Capture the cell that displays the provided text and extract its [x, y] central coordinate. 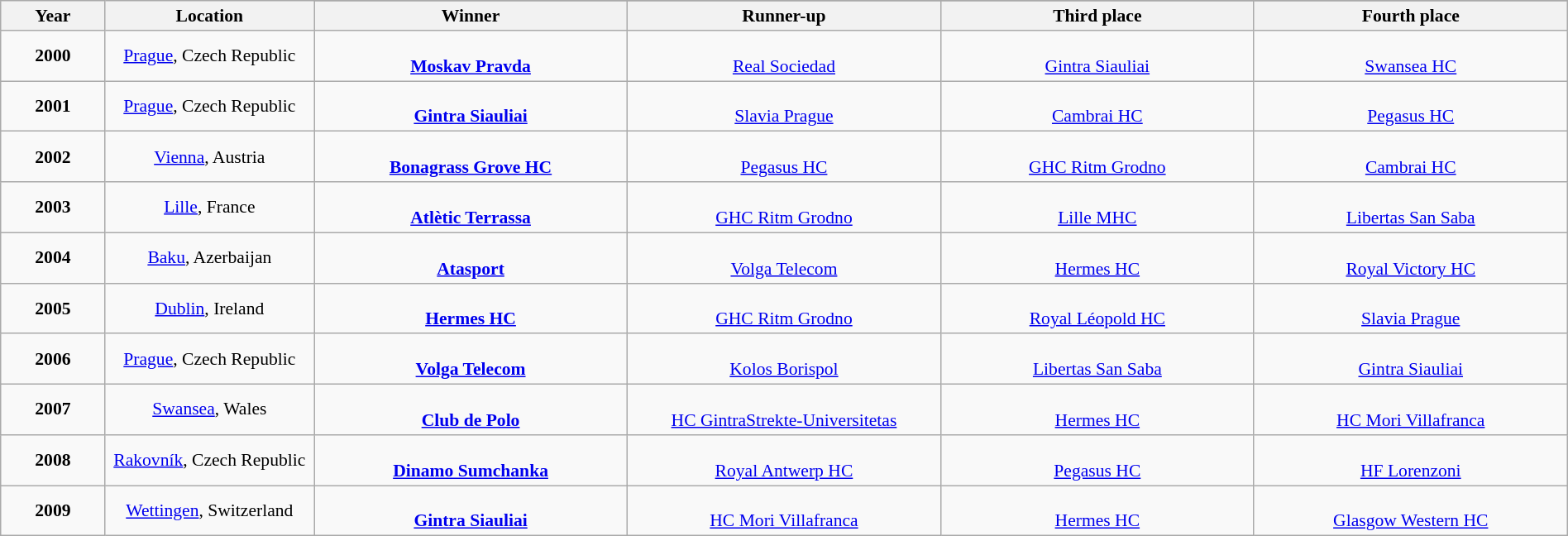
2008 [53, 460]
Atlètic Terrassa [471, 207]
Runner-up [784, 16]
Fourth place [1411, 16]
Royal Victory HC [1411, 258]
Third place [1097, 16]
HF Lorenzoni [1411, 460]
Glasgow Western HC [1411, 511]
2009 [53, 511]
Club de Polo [471, 410]
Moskav Pravda [471, 56]
2002 [53, 157]
2006 [53, 359]
Kolos Borispol [784, 359]
2004 [53, 258]
Baku, Azerbaijan [210, 258]
Location [210, 16]
Royal Antwerp HC [784, 460]
2003 [53, 207]
Swansea, Wales [210, 410]
Swansea HC [1411, 56]
2005 [53, 308]
Royal Léopold HC [1097, 308]
Atasport [471, 258]
Vienna, Austria [210, 157]
2007 [53, 410]
HC GintraStrekte-Universitetas [784, 410]
Lille, France [210, 207]
Real Sociedad [784, 56]
2000 [53, 56]
Lille MHC [1097, 207]
Dinamo Sumchanka [471, 460]
Winner [471, 16]
Year [53, 16]
Bonagrass Grove HC [471, 157]
Wettingen, Switzerland [210, 511]
Rakovník, Czech Republic [210, 460]
2001 [53, 106]
Dublin, Ireland [210, 308]
